Locate the cell with the specified text and output its [x, y] center coordinate. 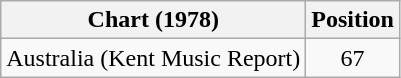
67 [353, 58]
Position [353, 20]
Australia (Kent Music Report) [154, 58]
Chart (1978) [154, 20]
